Return the [X, Y] coordinate for the center point of the cell that contains the specified text.  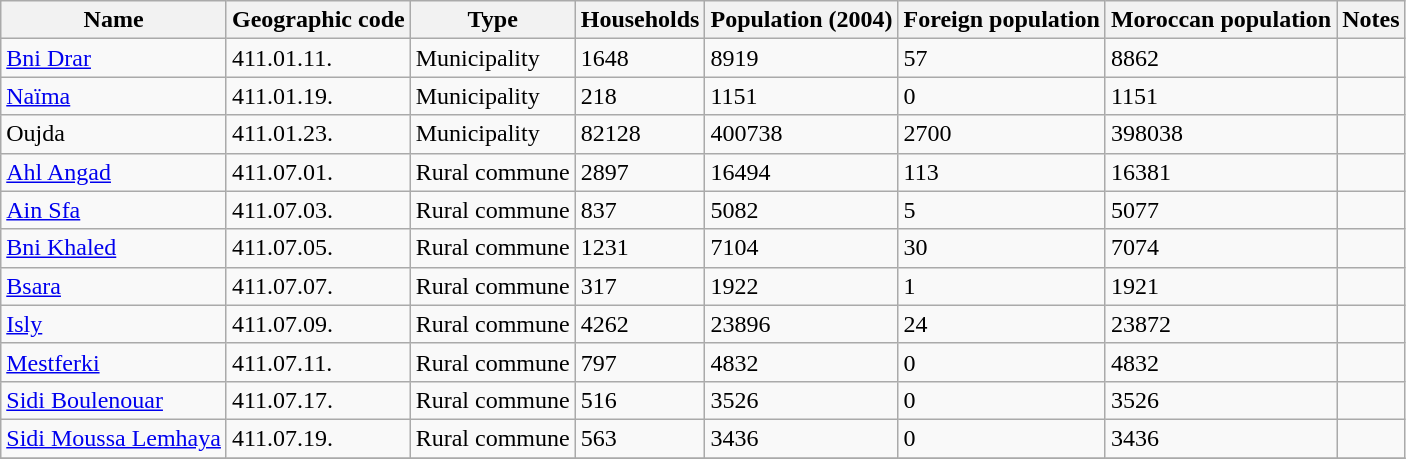
4262 [640, 324]
411.07.03. [318, 210]
398038 [1220, 134]
23872 [1220, 324]
5 [1002, 210]
317 [640, 286]
Geographic code [318, 20]
Type [492, 20]
Oujda [114, 134]
24 [1002, 324]
Mestferki [114, 362]
Moroccan population [1220, 20]
411.07.19. [318, 438]
1921 [1220, 286]
7074 [1220, 248]
2700 [1002, 134]
1922 [802, 286]
30 [1002, 248]
Ain Sfa [114, 210]
Bni Drar [114, 58]
1 [1002, 286]
Foreign population [1002, 20]
16494 [802, 172]
1648 [640, 58]
411.01.11. [318, 58]
563 [640, 438]
Sidi Moussa Lemhaya [114, 438]
2897 [640, 172]
837 [640, 210]
Naïma [114, 96]
8919 [802, 58]
411.07.07. [318, 286]
411.07.01. [318, 172]
411.07.05. [318, 248]
5077 [1220, 210]
411.01.23. [318, 134]
411.01.19. [318, 96]
Sidi Boulenouar [114, 400]
Name [114, 20]
797 [640, 362]
218 [640, 96]
7104 [802, 248]
400738 [802, 134]
1231 [640, 248]
Isly [114, 324]
411.07.17. [318, 400]
411.07.09. [318, 324]
Population (2004) [802, 20]
Ahl Angad [114, 172]
82128 [640, 134]
57 [1002, 58]
Notes [1371, 20]
Bni Khaled [114, 248]
Bsara [114, 286]
Households [640, 20]
8862 [1220, 58]
5082 [802, 210]
516 [640, 400]
113 [1002, 172]
16381 [1220, 172]
23896 [802, 324]
411.07.11. [318, 362]
